Scan for the cell matching the given text and deliver its (X, Y) coordinate at center. 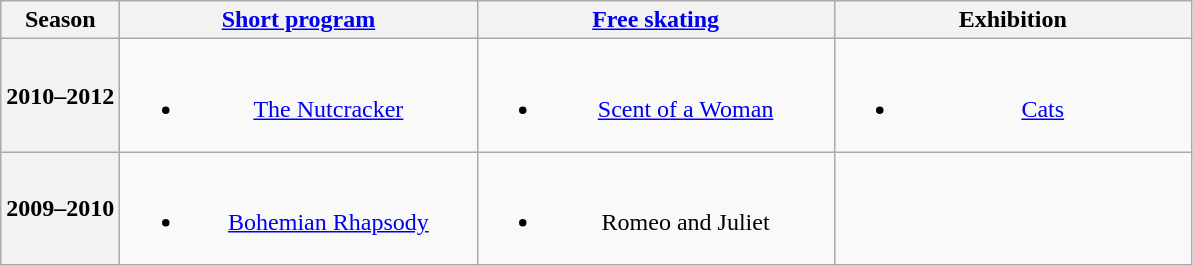
Bohemian Rhapsody (298, 208)
Cats (1012, 96)
Short program (298, 20)
2009–2010 (60, 208)
The Nutcracker (298, 96)
2010–2012 (60, 96)
Romeo and Juliet (656, 208)
Free skating (656, 20)
Exhibition (1012, 20)
Scent of a Woman (656, 96)
Season (60, 20)
